For the text-containing cell, return its midpoint in [x, y] coordinate format. 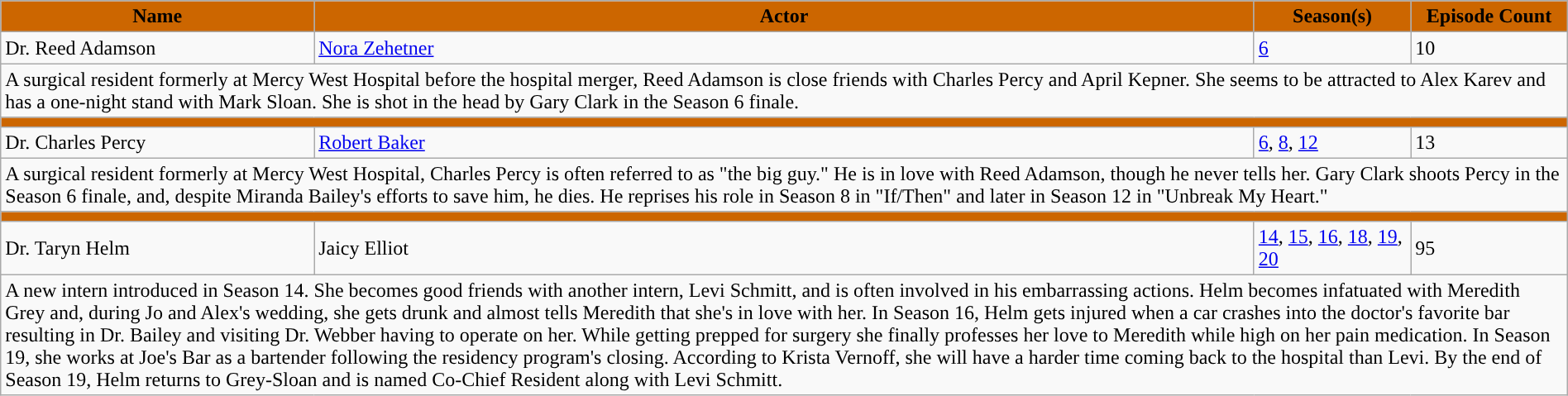
Nora Zehetner [784, 48]
95 [1489, 248]
Robert Baker [784, 142]
Name [157, 17]
Episode Count [1489, 17]
6, 8, 12 [1331, 142]
Season(s) [1331, 17]
6 [1331, 48]
Dr. Reed Adamson [157, 48]
Jaicy Elliot [784, 248]
Actor [784, 17]
Dr. Taryn Helm [157, 248]
10 [1489, 48]
Dr. Charles Percy [157, 142]
13 [1489, 142]
14, 15, 16, 18, 19, 20 [1331, 248]
